Detect which cell encompasses the target text, then output its (X, Y) center coordinate. 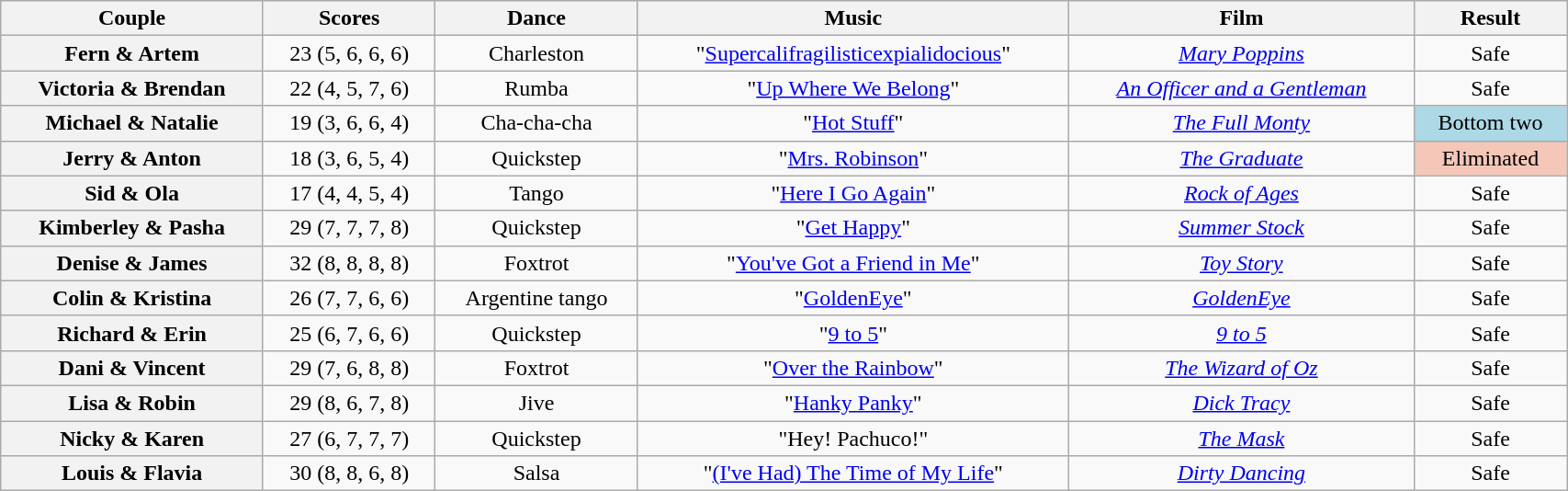
"(I've Had) The Time of My Life" (852, 474)
Nicky & Karen (132, 439)
22 (4, 5, 7, 6) (349, 88)
26 (7, 7, 6, 6) (349, 298)
Jive (536, 403)
23 (5, 6, 6, 6) (349, 53)
Jerry & Anton (132, 158)
25 (6, 7, 6, 6) (349, 333)
"Hey! Pachuco!" (852, 439)
Lisa & Robin (132, 403)
Result (1490, 18)
"Hot Stuff" (852, 123)
Richard & Erin (132, 333)
The Graduate (1241, 158)
"Hanky Panky" (852, 403)
"Supercalifragilisticexpialidocious" (852, 53)
Bottom two (1490, 123)
Eliminated (1490, 158)
Cha-cha-cha (536, 123)
Mary Poppins (1241, 53)
Toy Story (1241, 263)
17 (4, 4, 5, 4) (349, 193)
Tango (536, 193)
19 (3, 6, 6, 4) (349, 123)
"GoldenEye" (852, 298)
"Over the Rainbow" (852, 368)
Scores (349, 18)
Denise & James (132, 263)
Rumba (536, 88)
29 (7, 6, 8, 8) (349, 368)
"9 to 5" (852, 333)
Michael & Natalie (132, 123)
"Here I Go Again" (852, 193)
Rock of Ages (1241, 193)
"Up Where We Belong" (852, 88)
GoldenEye (1241, 298)
The Mask (1241, 439)
Kimberley & Pasha (132, 228)
Victoria & Brendan (132, 88)
30 (8, 8, 6, 8) (349, 474)
"You've Got a Friend in Me" (852, 263)
The Wizard of Oz (1241, 368)
18 (3, 6, 5, 4) (349, 158)
9 to 5 (1241, 333)
Dance (536, 18)
Salsa (536, 474)
32 (8, 8, 8, 8) (349, 263)
Couple (132, 18)
27 (6, 7, 7, 7) (349, 439)
Music (852, 18)
29 (7, 7, 7, 8) (349, 228)
Louis & Flavia (132, 474)
Charleston (536, 53)
The Full Monty (1241, 123)
Argentine tango (536, 298)
Film (1241, 18)
29 (8, 6, 7, 8) (349, 403)
Fern & Artem (132, 53)
Sid & Ola (132, 193)
"Mrs. Robinson" (852, 158)
An Officer and a Gentleman (1241, 88)
Dani & Vincent (132, 368)
Summer Stock (1241, 228)
Colin & Kristina (132, 298)
Dick Tracy (1241, 403)
"Get Happy" (852, 228)
Dirty Dancing (1241, 474)
